Determine the (X, Y) coordinate at the center of the cell enclosing the given text.  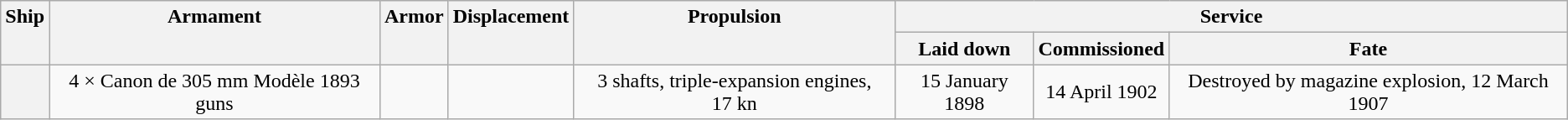
Commissioned (1101, 49)
Laid down (965, 49)
Armament (214, 33)
4 × Canon de 305 mm Modèle 1893 guns (214, 92)
Fate (1369, 49)
Propulsion (735, 33)
15 January 1898 (965, 92)
Destroyed by magazine explosion, 12 March 1907 (1369, 92)
Ship (25, 33)
Displacement (511, 33)
14 April 1902 (1101, 92)
Armor (414, 33)
Service (1231, 17)
3 shafts, triple-expansion engines, 17 kn (735, 92)
